Find where the given text appears and provide that cell's center as (X, Y) coordinate. 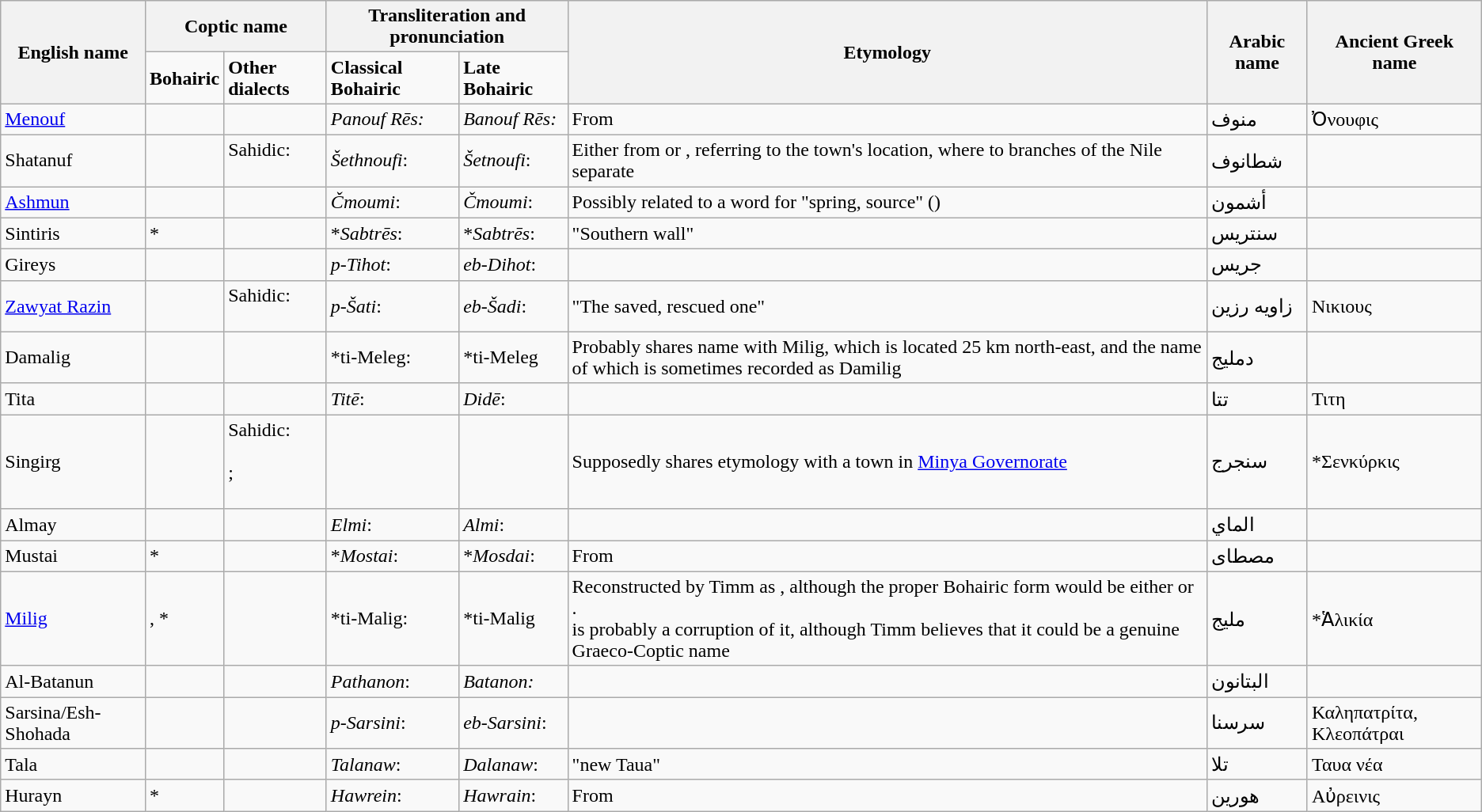
Hawrein: (393, 795)
Late Bohairic (513, 78)
Talanaw: (393, 765)
Almi: (513, 525)
سرسنا (1257, 723)
Hawrain: (513, 795)
الماي (1257, 525)
Tala (73, 765)
Didē: (513, 399)
*ti-Meleg: (393, 358)
eb-Sarsini: (513, 723)
Bohairic (185, 78)
*Mostai: (393, 556)
p-Tihot: (393, 265)
Ancient Greek name (1394, 52)
, * (185, 619)
"The saved, rescued one" (887, 305)
Supposedly shares etymology with a town in Minya Governorate (887, 462)
Banouf Rēs: (513, 120)
Sarsina/Esh-Shohada (73, 723)
*ti-Meleg (513, 358)
جريس (1257, 265)
Other dialects (275, 78)
Pathanon: (393, 681)
Šethnoufi: (393, 160)
Shatanuf (73, 160)
Batanon: (513, 681)
Ashmun (73, 203)
شطانوف (1257, 160)
Titē: (393, 399)
*ti-Malig: (393, 619)
eb-Dihot: (513, 265)
*Σενκύρκις (1394, 462)
مصطاى (1257, 556)
Menouf (73, 120)
تلا (1257, 765)
Gireys (73, 265)
البتانون (1257, 681)
Panouf Rēs: (393, 120)
Almay (73, 525)
English name (73, 52)
سنجرج (1257, 462)
تتا (1257, 399)
Transliteration and pronunciation (446, 27)
p-Sarsini: (393, 723)
Hurayn (73, 795)
Coptic name (236, 27)
Αὐρεινις (1394, 795)
سنتريس (1257, 233)
Singirg (73, 462)
Probably shares name with Milig, which is located 25 km north-east, and the name of which is sometimes recorded as Damilig (887, 358)
زاويه رزين (1257, 305)
*ti-Malig (513, 619)
Νικιους (1394, 305)
*Ἁλικία (1394, 619)
منوف (1257, 120)
Damalig (73, 358)
Arabic name (1257, 52)
*Mosdai: (513, 556)
Šetnoufi: (513, 160)
مليج (1257, 619)
أشمون (1257, 203)
Mustai (73, 556)
eb-Šadi: (513, 305)
Ταυα νέα (1394, 765)
p-Šati: (393, 305)
Either from or , referring to the town's location, where to branches of the Nile separate (887, 160)
Καληπατρίτα, Κλεοπάτραι (1394, 723)
"Southern wall" (887, 233)
Τιτη (1394, 399)
Milig (73, 619)
هورين (1257, 795)
Sintiris (73, 233)
Possibly related to a word for "spring, source" () (887, 203)
Classical Bohairic (393, 78)
"new Taua" (887, 765)
Al-Batanun (73, 681)
دمليج (1257, 358)
Elmi: (393, 525)
Etymology (887, 52)
Tita (73, 399)
Dalanaw: (513, 765)
Sahidic:; (275, 462)
Ὀνουφις (1394, 120)
Zawyat Razin (73, 305)
